Capture the cell that displays the provided text and extract its [X, Y] central coordinate. 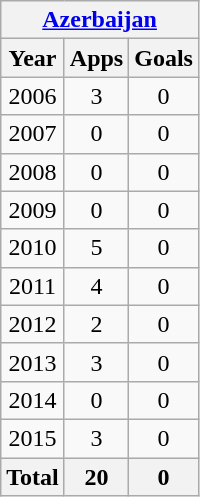
2015 [33, 438]
2010 [33, 248]
2007 [33, 134]
Apps [96, 58]
2009 [33, 210]
2 [96, 324]
5 [96, 248]
2011 [33, 286]
Goals [164, 58]
2014 [33, 400]
2008 [33, 172]
2012 [33, 324]
2013 [33, 362]
2006 [33, 96]
Year [33, 58]
Total [33, 477]
4 [96, 286]
Azerbaijan [100, 20]
20 [96, 477]
